Provide the (X, Y) coordinate of the cell's center where the given text is located.  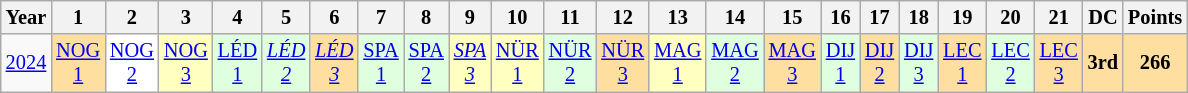
LEC2 (1010, 63)
NOG2 (132, 63)
3rd (1103, 63)
DIJ2 (880, 63)
8 (426, 17)
20 (1010, 17)
11 (570, 17)
9 (470, 17)
NOG1 (78, 63)
NÜR1 (518, 63)
LEC3 (1059, 63)
13 (678, 17)
15 (792, 17)
MAG1 (678, 63)
LÉD2 (286, 63)
10 (518, 17)
LEC1 (962, 63)
18 (918, 17)
LÉD1 (238, 63)
2 (132, 17)
DIJ3 (918, 63)
DC (1103, 17)
1 (78, 17)
LÉD3 (334, 63)
14 (734, 17)
NOG3 (186, 63)
4 (238, 17)
Points (1155, 17)
5 (286, 17)
266 (1155, 63)
2024 (26, 63)
21 (1059, 17)
17 (880, 17)
3 (186, 17)
NÜR2 (570, 63)
Year (26, 17)
SPA1 (380, 63)
12 (622, 17)
DIJ1 (840, 63)
MAG3 (792, 63)
SPA2 (426, 63)
7 (380, 17)
19 (962, 17)
16 (840, 17)
MAG2 (734, 63)
NÜR3 (622, 63)
6 (334, 17)
SPA3 (470, 63)
